Determine the (X, Y) coordinate at the center of the cell enclosing the given text.  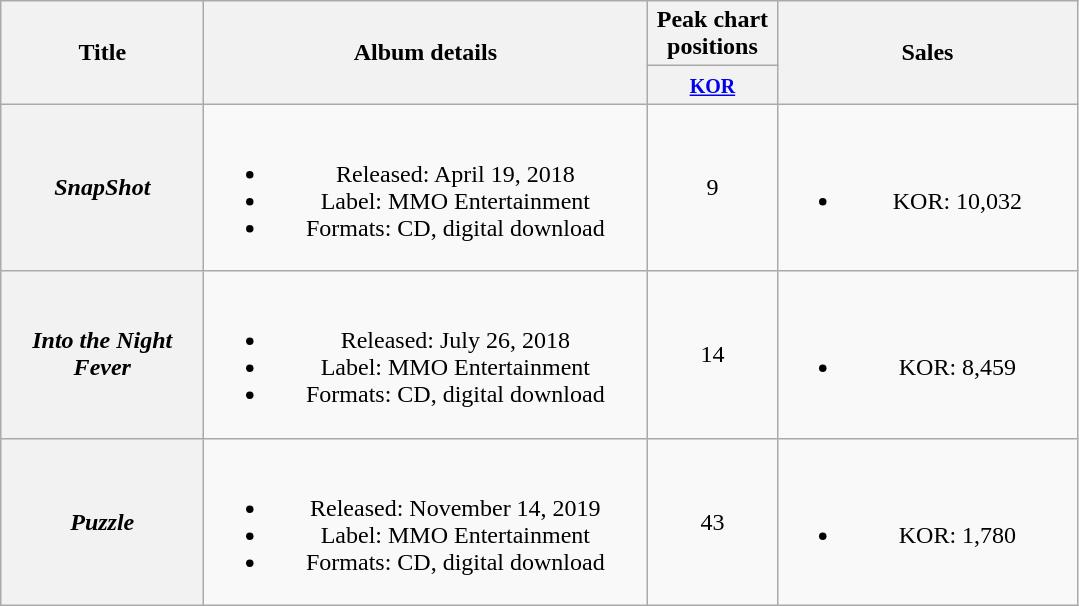
Sales (928, 52)
SnapShot (102, 188)
Released: November 14, 2019Label: MMO EntertainmentFormats: CD, digital download (426, 522)
Released: April 19, 2018Label: MMO EntertainmentFormats: CD, digital download (426, 188)
KOR: 10,032 (928, 188)
Released: July 26, 2018Label: MMO EntertainmentFormats: CD, digital download (426, 354)
KOR (712, 85)
KOR: 8,459 (928, 354)
9 (712, 188)
Peak chart positions (712, 34)
14 (712, 354)
Album details (426, 52)
Into the Night Fever (102, 354)
43 (712, 522)
Title (102, 52)
Puzzle (102, 522)
KOR: 1,780 (928, 522)
